Identify which cell holds the provided text, then report its (X, Y) central coordinate. 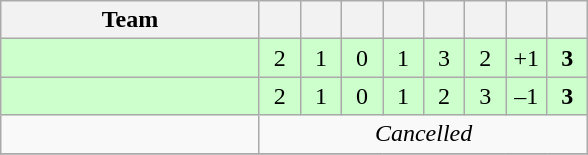
–1 (526, 96)
Cancelled (423, 134)
+1 (526, 58)
Team (130, 20)
